Return [X, Y] of the center of cell containing provided text 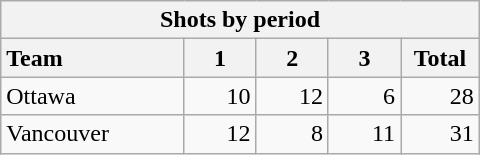
28 [440, 96]
Team [92, 58]
1 [220, 58]
10 [220, 96]
2 [292, 58]
6 [364, 96]
8 [292, 134]
Shots by period [240, 20]
31 [440, 134]
3 [364, 58]
Ottawa [92, 96]
Vancouver [92, 134]
Total [440, 58]
11 [364, 134]
